Find where the given text appears and provide that cell's center as [X, Y] coordinate. 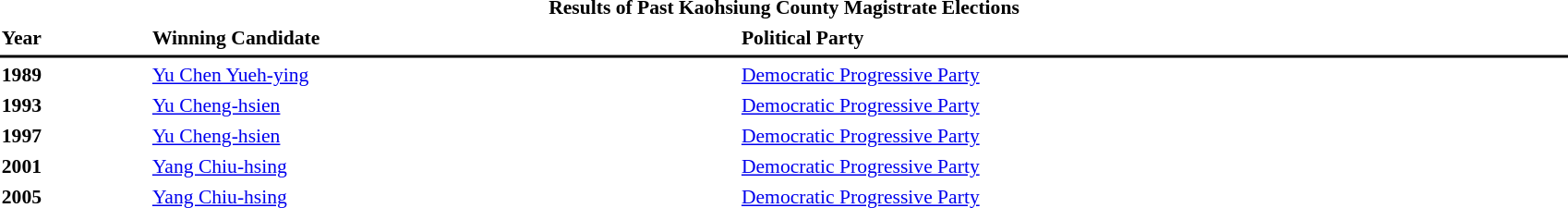
1997 [74, 136]
1989 [74, 75]
Year [74, 38]
Yu Chen Yueh-ying [443, 75]
Yang Chiu-hsing [443, 166]
Winning Candidate [443, 38]
1993 [74, 105]
2001 [74, 166]
Political Party [1153, 38]
